Provide the [x, y] coordinate of the cell's center where the given text is located.  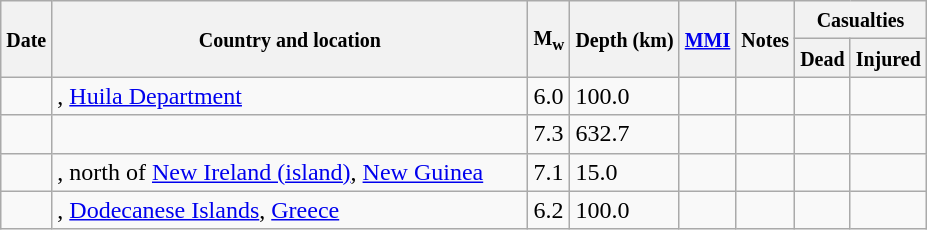
Country and location [290, 39]
7.1 [549, 172]
, north of New Ireland (island), New Guinea [290, 172]
Depth (km) [624, 39]
Notes [766, 39]
6.2 [549, 210]
Injured [888, 58]
Dead [823, 58]
6.0 [549, 96]
Casualties [861, 20]
15.0 [624, 172]
, Huila Department [290, 96]
MMI [708, 39]
632.7 [624, 134]
Date [26, 39]
, Dodecanese Islands, Greece [290, 210]
7.3 [549, 134]
Mw [549, 39]
